Determine the (x, y) coordinate at the center of the cell enclosing the given text.  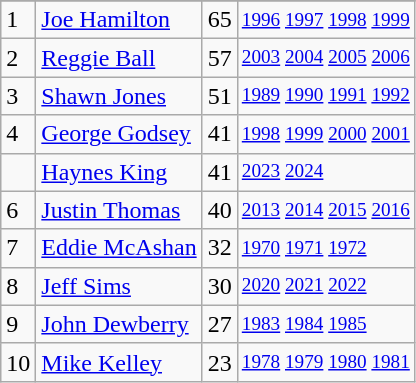
Mike Kelley (119, 362)
27 (220, 324)
Shawn Jones (119, 96)
George Godsey (119, 134)
32 (220, 248)
40 (220, 210)
1996 1997 1998 1999 (326, 20)
2 (18, 58)
57 (220, 58)
8 (18, 286)
65 (220, 20)
1983 1984 1985 (326, 324)
1998 1999 2000 2001 (326, 134)
4 (18, 134)
2003 2004 2005 2006 (326, 58)
3 (18, 96)
Reggie Ball (119, 58)
2013 2014 2015 2016 (326, 210)
2020 2021 2022 (326, 286)
John Dewberry (119, 324)
1 (18, 20)
Joe Hamilton (119, 20)
1978 1979 1980 1981 (326, 362)
7 (18, 248)
23 (220, 362)
9 (18, 324)
10 (18, 362)
Jeff Sims (119, 286)
Haynes King (119, 172)
Eddie McAshan (119, 248)
2023 2024 (326, 172)
Justin Thomas (119, 210)
30 (220, 286)
1989 1990 1991 1992 (326, 96)
6 (18, 210)
1970 1971 1972 (326, 248)
51 (220, 96)
